Determine the (X, Y) coordinate at the center of the cell enclosing the given text.  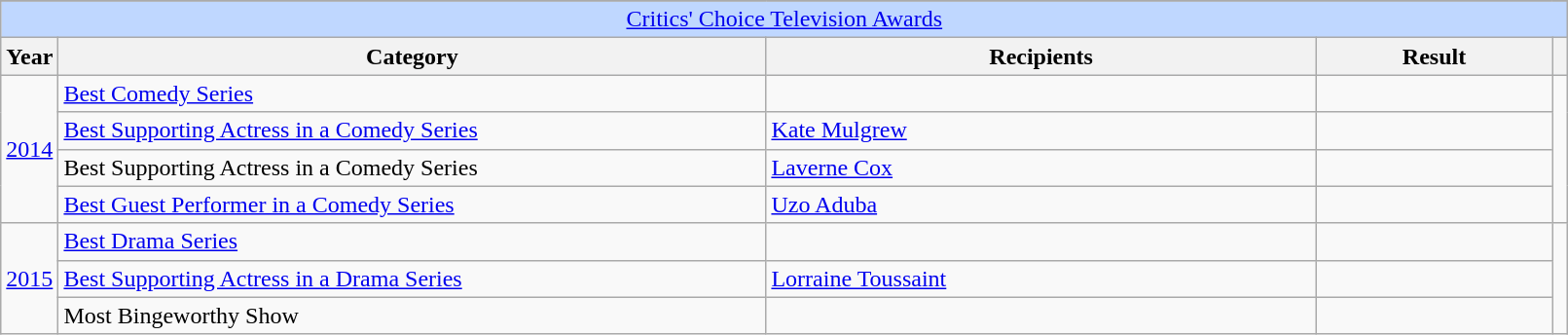
Best Drama Series (413, 242)
Category (413, 56)
Lorraine Toussaint (1041, 279)
Best Supporting Actress in a Drama Series (413, 279)
Year (29, 56)
Uzo Aduba (1041, 205)
Most Bingeworthy Show (413, 316)
Laverne Cox (1041, 167)
Best Guest Performer in a Comedy Series (413, 205)
Kate Mulgrew (1041, 130)
Best Comedy Series (413, 93)
Recipients (1041, 56)
Result (1434, 56)
Critics' Choice Television Awards (784, 19)
2014 (29, 149)
2015 (29, 279)
